For the text-containing cell, return its midpoint in [X, Y] coordinate format. 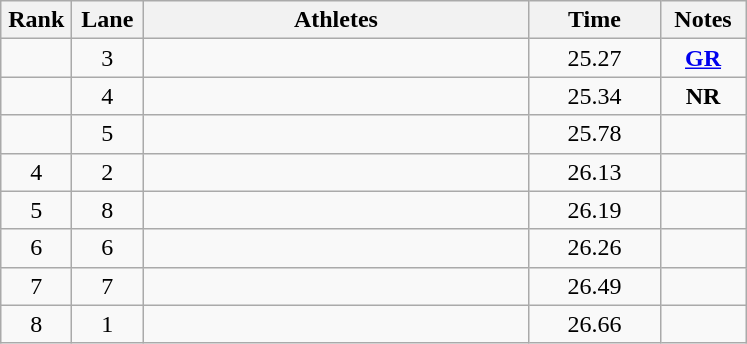
Notes [703, 20]
25.34 [594, 96]
25.27 [594, 58]
26.19 [594, 210]
3 [108, 58]
Time [594, 20]
25.78 [594, 134]
GR [703, 58]
Lane [108, 20]
Athletes [336, 20]
2 [108, 172]
26.26 [594, 248]
NR [703, 96]
26.13 [594, 172]
1 [108, 324]
26.49 [594, 286]
26.66 [594, 324]
Rank [36, 20]
